From the cell containing the given text, extract its center point as (x, y) coordinate. 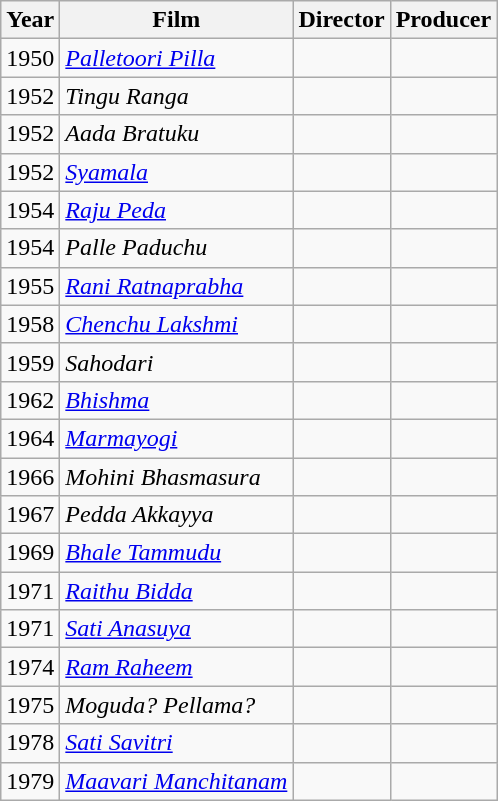
Film (176, 20)
Bhale Tammudu (176, 553)
Mohini Bhasmasura (176, 477)
Director (342, 20)
1966 (30, 477)
Producer (444, 20)
1955 (30, 286)
Syamala (176, 172)
Pedda Akkayya (176, 515)
1969 (30, 553)
Rani Ratnaprabha (176, 286)
Sahodari (176, 362)
Marmayogi (176, 438)
Aada Bratuku (176, 134)
Chenchu Lakshmi (176, 324)
1962 (30, 400)
Maavari Manchitanam (176, 781)
1979 (30, 781)
Moguda? Pellama? (176, 705)
Sati Savitri (176, 743)
1967 (30, 515)
1974 (30, 667)
Tingu Ranga (176, 96)
Year (30, 20)
Ram Raheem (176, 667)
1964 (30, 438)
1975 (30, 705)
1959 (30, 362)
1978 (30, 743)
1950 (30, 58)
Palle Paduchu (176, 248)
Raju Peda (176, 210)
Bhishma (176, 400)
Palletoori Pilla (176, 58)
1958 (30, 324)
Sati Anasuya (176, 629)
Raithu Bidda (176, 591)
